Pinpoint the cell where the given text exists, returning its [x, y] midpoint coordinate. 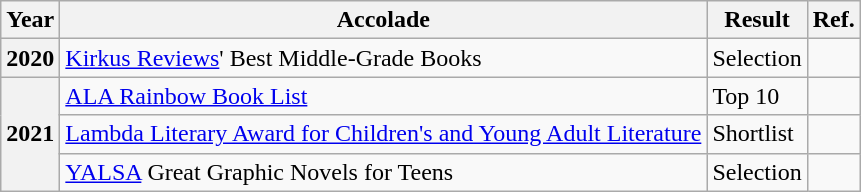
YALSA Great Graphic Novels for Teens [384, 172]
Top 10 [757, 96]
ALA Rainbow Book List [384, 96]
Year [30, 20]
Shortlist [757, 134]
Ref. [834, 20]
Lambda Literary Award for Children's and Young Adult Literature [384, 134]
Kirkus Reviews' Best Middle-Grade Books [384, 58]
Accolade [384, 20]
2021 [30, 134]
Result [757, 20]
2020 [30, 58]
